Find where the given text appears and provide that cell's center as (x, y) coordinate. 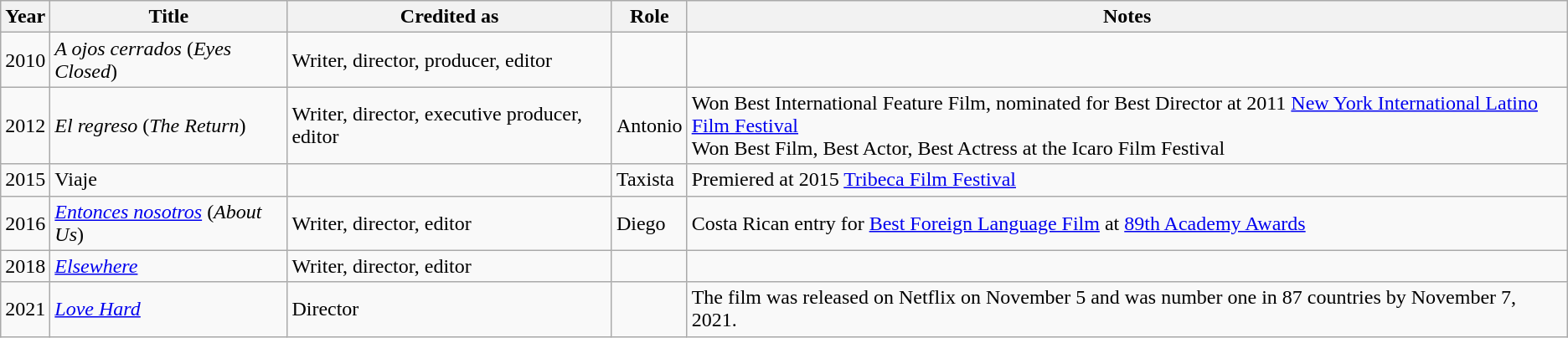
El regreso (The Return) (169, 125)
Love Hard (169, 310)
Premiered at 2015 Tribeca Film Festival (1127, 180)
A ojos cerrados (Eyes Closed) (169, 60)
2021 (25, 310)
2018 (25, 266)
Costa Rican entry for Best Foreign Language Film at 89th Academy Awards (1127, 223)
2010 (25, 60)
The film was released on Netflix on November 5 and was number one in 87 countries by November 7, 2021. (1127, 310)
Diego (649, 223)
Title (169, 17)
Antonio (649, 125)
Notes (1127, 17)
Year (25, 17)
Writer, director, producer, editor (450, 60)
Elsewhere (169, 266)
Credited as (450, 17)
Viaje (169, 180)
2012 (25, 125)
2015 (25, 180)
Taxista (649, 180)
Writer, director, executive producer, editor (450, 125)
Role (649, 17)
Entonces nosotros (About Us) (169, 223)
Director (450, 310)
2016 (25, 223)
